Search for the cell housing the specified text and yield its (x, y) center coordinate. 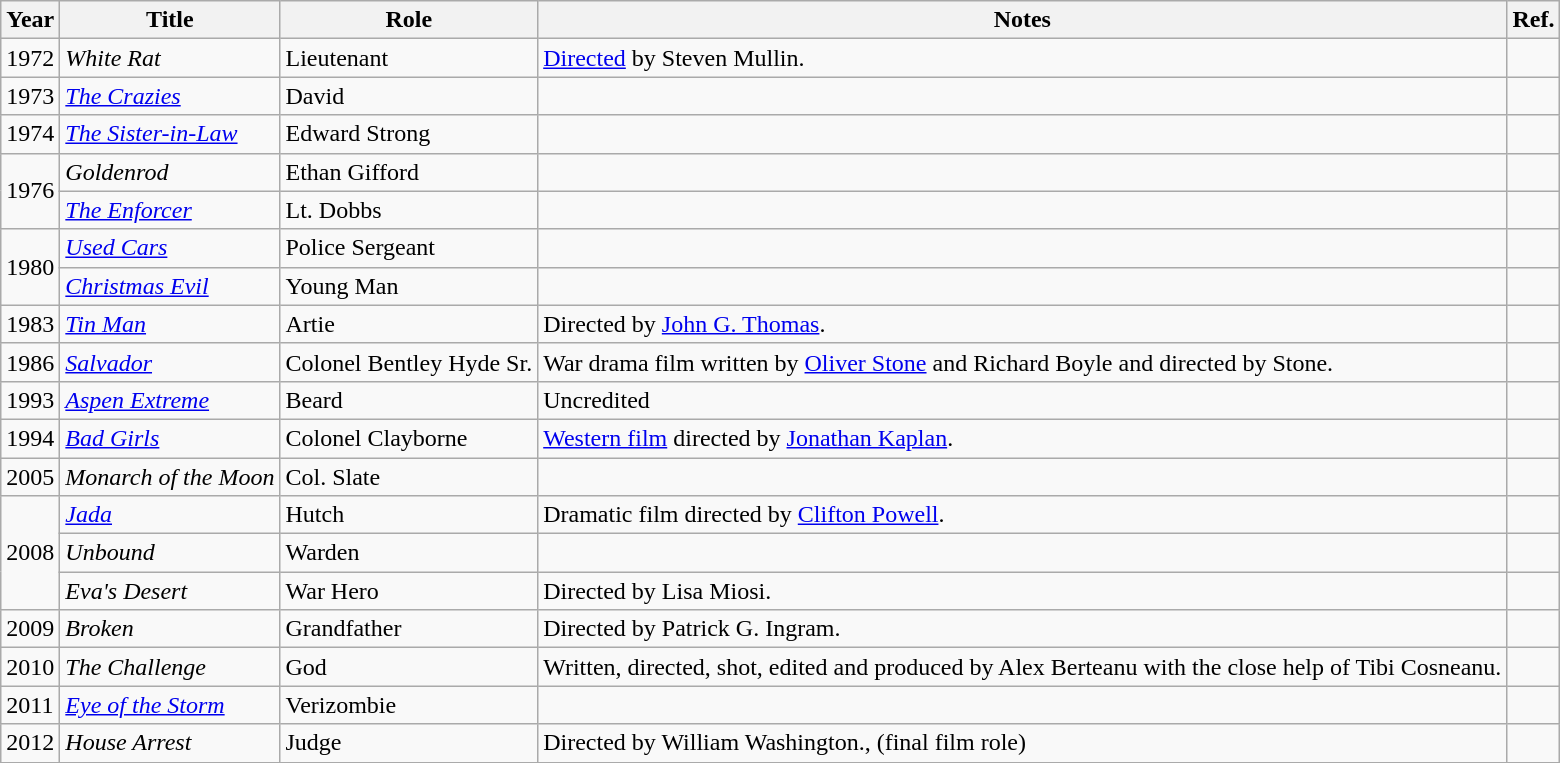
Grandfather (409, 629)
Ref. (1534, 20)
Edward Strong (409, 134)
Eva's Desert (170, 591)
David (409, 96)
Role (409, 20)
The Enforcer (170, 210)
Year (30, 20)
2005 (30, 477)
Written, directed, shot, edited and produced by Alex Berteanu with the close help of Tibi Cosneanu. (1022, 667)
1974 (30, 134)
2012 (30, 743)
Aspen Extreme (170, 400)
Beard (409, 400)
Goldenrod (170, 172)
Tin Man (170, 324)
2008 (30, 553)
Jada (170, 515)
Lt. Dobbs (409, 210)
Eye of the Storm (170, 705)
Monarch of the Moon (170, 477)
Directed by Lisa Miosi. (1022, 591)
Ethan Gifford (409, 172)
Uncredited (1022, 400)
1972 (30, 58)
Police Sergeant (409, 248)
1986 (30, 362)
The Crazies (170, 96)
Warden (409, 553)
Unbound (170, 553)
1983 (30, 324)
Salvador (170, 362)
Broken (170, 629)
Colonel Bentley Hyde Sr. (409, 362)
God (409, 667)
Young Man (409, 286)
1973 (30, 96)
1976 (30, 191)
1980 (30, 267)
Judge (409, 743)
House Arrest (170, 743)
Used Cars (170, 248)
Lieutenant (409, 58)
Col. Slate (409, 477)
Bad Girls (170, 438)
Directed by Steven Mullin. (1022, 58)
Christmas Evil (170, 286)
Verizombie (409, 705)
Hutch (409, 515)
Colonel Clayborne (409, 438)
2011 (30, 705)
Notes (1022, 20)
The Challenge (170, 667)
Artie (409, 324)
Title (170, 20)
2010 (30, 667)
Directed by Patrick G. Ingram. (1022, 629)
2009 (30, 629)
1993 (30, 400)
1994 (30, 438)
Dramatic film directed by Clifton Powell. (1022, 515)
Western film directed by Jonathan Kaplan. (1022, 438)
Directed by William Washington., (final film role) (1022, 743)
White Rat (170, 58)
War drama film written by Oliver Stone and Richard Boyle and directed by Stone. (1022, 362)
War Hero (409, 591)
The Sister-in-Law (170, 134)
Directed by John G. Thomas. (1022, 324)
